Provide the [X, Y] coordinate of the cell's center where the given text is located.  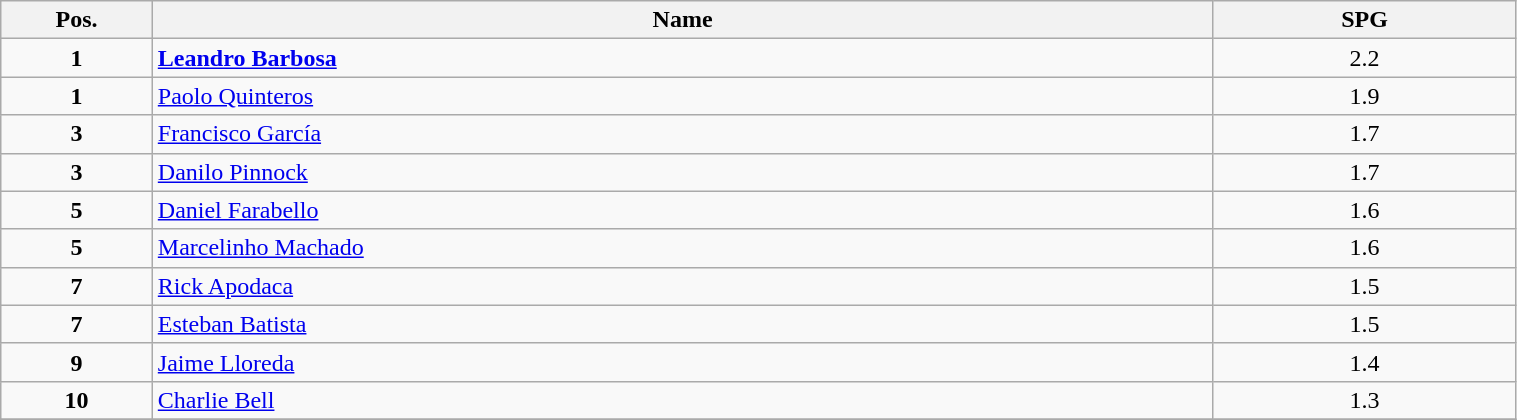
Jaime Lloreda [682, 362]
SPG [1364, 20]
Daniel Farabello [682, 210]
Paolo Quinteros [682, 96]
Pos. [77, 20]
9 [77, 362]
Marcelinho Machado [682, 248]
1.4 [1364, 362]
10 [77, 400]
Esteban Batista [682, 324]
Danilo Pinnock [682, 172]
Rick Apodaca [682, 286]
Charlie Bell [682, 400]
Francisco García [682, 134]
1.3 [1364, 400]
1.9 [1364, 96]
Leandro Barbosa [682, 58]
2.2 [1364, 58]
Name [682, 20]
